Return (x, y) of the center of cell containing provided text 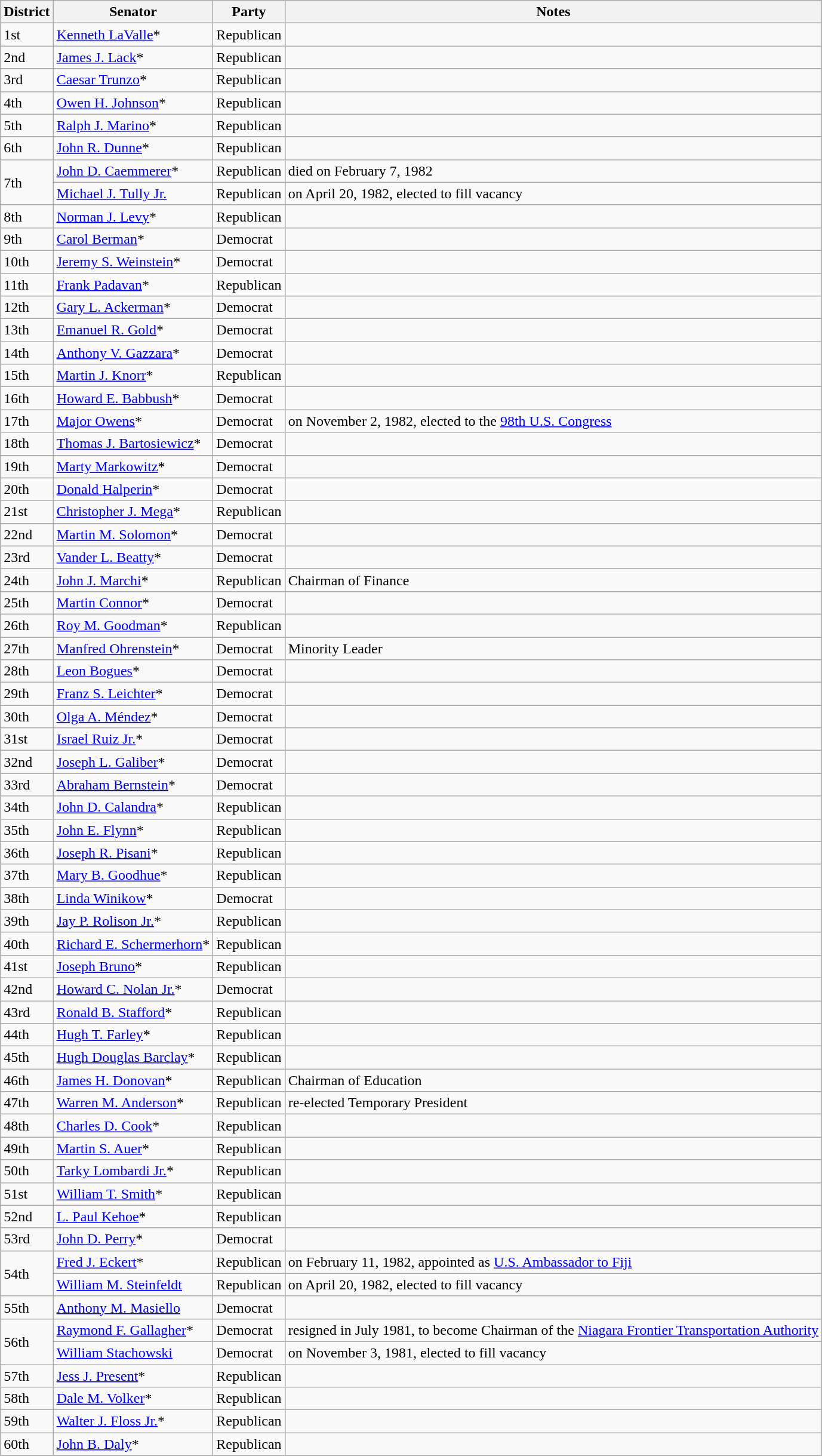
Notes (553, 12)
40th (27, 944)
Vander L. Beatty* (133, 557)
Martin Connor* (133, 603)
19th (27, 466)
14th (27, 353)
49th (27, 1148)
46th (27, 1080)
Israel Ruiz Jr.* (133, 739)
22nd (27, 535)
Emanuel R. Gold* (133, 330)
41st (27, 966)
Marty Markowitz* (133, 466)
31st (27, 739)
29th (27, 694)
11th (27, 285)
24th (27, 580)
36th (27, 853)
30th (27, 717)
42nd (27, 989)
John R. Dunne* (133, 148)
Michael J. Tully Jr. (133, 193)
Jay P. Rolison Jr.* (133, 921)
7th (27, 182)
Norman J. Levy* (133, 216)
45th (27, 1058)
Kenneth LaValle* (133, 35)
William Stachowski (133, 1353)
Joseph R. Pisani* (133, 853)
John D. Calandra* (133, 807)
Hugh T. Farley* (133, 1035)
District (27, 12)
28th (27, 671)
23rd (27, 557)
1st (27, 35)
Howard E. Babbush* (133, 398)
33rd (27, 785)
Mary B. Goodhue* (133, 876)
56th (27, 1341)
William M. Steinfeldt (133, 1285)
Ronald B. Stafford* (133, 1012)
4th (27, 103)
Richard E. Schermerhorn* (133, 944)
52nd (27, 1217)
50th (27, 1171)
Major Owens* (133, 421)
3rd (27, 80)
Frank Padavan* (133, 285)
Donald Halperin* (133, 489)
Thomas J. Bartosiewicz* (133, 444)
Franz S. Leichter* (133, 694)
Martin M. Solomon* (133, 535)
Warren M. Anderson* (133, 1103)
James J. Lack* (133, 57)
Jess J. Present* (133, 1375)
Senator (133, 12)
Anthony V. Gazzara* (133, 353)
Charles D. Cook* (133, 1126)
2nd (27, 57)
47th (27, 1103)
Carol Berman* (133, 239)
James H. Donovan* (133, 1080)
Tarky Lombardi Jr.* (133, 1171)
25th (27, 603)
Linda Winikow* (133, 898)
54th (27, 1273)
51st (27, 1194)
Raymond F. Gallagher* (133, 1330)
Hugh Douglas Barclay* (133, 1058)
on November 3, 1981, elected to fill vacancy (553, 1353)
9th (27, 239)
Martin S. Auer* (133, 1148)
18th (27, 444)
on February 11, 1982, appointed as U.S. Ambassador to Fiji (553, 1262)
35th (27, 830)
Minority Leader (553, 648)
17th (27, 421)
L. Paul Kehoe* (133, 1217)
5th (27, 125)
Joseph Bruno* (133, 966)
37th (27, 876)
55th (27, 1307)
Walter J. Floss Jr.* (133, 1421)
Howard C. Nolan Jr.* (133, 989)
William T. Smith* (133, 1194)
48th (27, 1126)
Fred J. Eckert* (133, 1262)
Chairman of Finance (553, 580)
12th (27, 308)
Ralph J. Marino* (133, 125)
21st (27, 512)
27th (27, 648)
8th (27, 216)
Jeremy S. Weinstein* (133, 262)
Caesar Trunzo* (133, 80)
10th (27, 262)
John J. Marchi* (133, 580)
resigned in July 1981, to become Chairman of the Niagara Frontier Transportation Authority (553, 1330)
38th (27, 898)
Leon Bogues* (133, 671)
32nd (27, 762)
re-elected Temporary President (553, 1103)
John B. Daly* (133, 1444)
John E. Flynn* (133, 830)
57th (27, 1375)
43rd (27, 1012)
58th (27, 1399)
Gary L. Ackerman* (133, 308)
39th (27, 921)
53rd (27, 1239)
Christopher J. Mega* (133, 512)
6th (27, 148)
Martin J. Knorr* (133, 376)
60th (27, 1444)
Owen H. Johnson* (133, 103)
Roy M. Goodman* (133, 625)
16th (27, 398)
26th (27, 625)
34th (27, 807)
20th (27, 489)
Joseph L. Galiber* (133, 762)
Dale M. Volker* (133, 1399)
John D. Perry* (133, 1239)
15th (27, 376)
13th (27, 330)
on November 2, 1982, elected to the 98th U.S. Congress (553, 421)
59th (27, 1421)
Anthony M. Masiello (133, 1307)
44th (27, 1035)
Manfred Ohrenstein* (133, 648)
Abraham Bernstein* (133, 785)
Chairman of Education (553, 1080)
died on February 7, 1982 (553, 171)
John D. Caemmerer* (133, 171)
Olga A. Méndez* (133, 717)
Party (249, 12)
